From the cell containing the given text, extract its center point as (X, Y) coordinate. 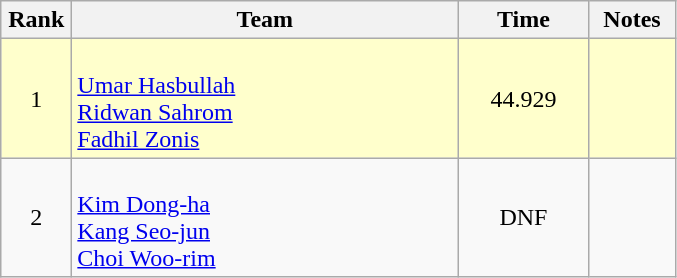
Rank (36, 20)
Kim Dong-haKang Seo-junChoi Woo-rim (265, 218)
Notes (632, 20)
2 (36, 218)
44.929 (524, 98)
1 (36, 98)
DNF (524, 218)
Umar HasbullahRidwan SahromFadhil Zonis (265, 98)
Team (265, 20)
Time (524, 20)
